Search for the cell housing the specified text and yield its (X, Y) center coordinate. 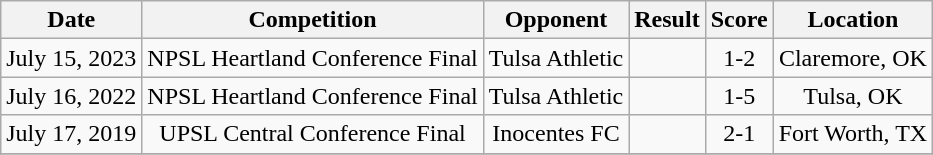
Opponent (556, 20)
2-1 (739, 134)
Claremore, OK (853, 58)
UPSL Central Conference Final (312, 134)
July 17, 2019 (72, 134)
July 15, 2023 (72, 58)
July 16, 2022 (72, 96)
Competition (312, 20)
Date (72, 20)
Location (853, 20)
1-5 (739, 96)
Fort Worth, TX (853, 134)
1-2 (739, 58)
Tulsa, OK (853, 96)
Score (739, 20)
Inocentes FC (556, 134)
Result (667, 20)
